Search for the cell housing the specified text and yield its [x, y] center coordinate. 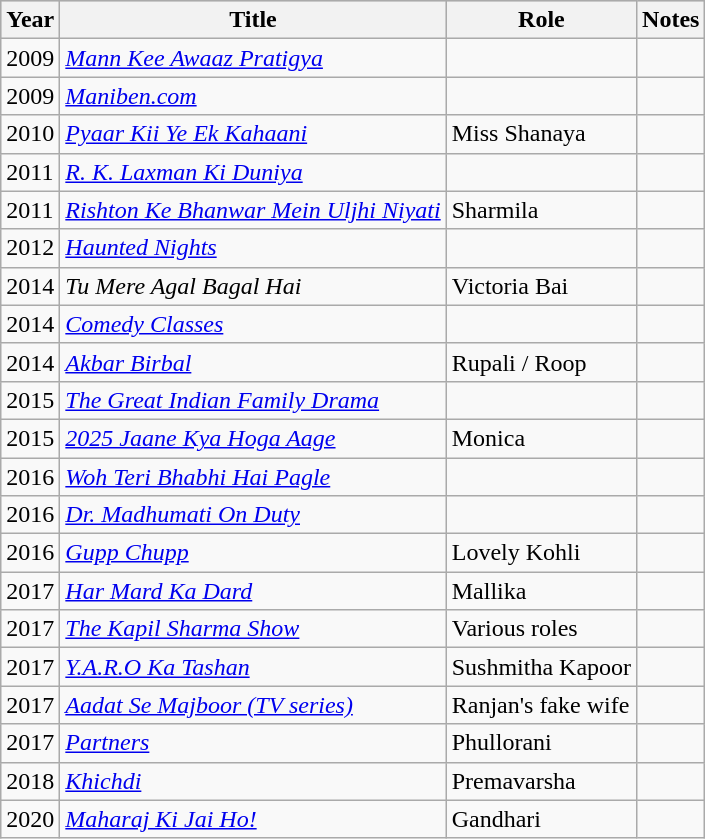
2020 [30, 819]
Maniben.com [253, 96]
Aadat Se Majboor (TV series) [253, 705]
2018 [30, 781]
Miss Shanaya [541, 134]
Akbar Birbal [253, 362]
Sharmila [541, 210]
Phullorani [541, 743]
Har Mard Ka Dard [253, 591]
2010 [30, 134]
R. K. Laxman Ki Duniya [253, 172]
Gupp Chupp [253, 553]
Rupali / Roop [541, 362]
Monica [541, 438]
Partners [253, 743]
Ranjan's fake wife [541, 705]
Mallika [541, 591]
Premavarsha [541, 781]
Khichdi [253, 781]
Title [253, 20]
Haunted Nights [253, 248]
Rishton Ke Bhanwar Mein Uljhi Niyati [253, 210]
Tu Mere Agal Bagal Hai [253, 286]
Dr. Madhumati On Duty [253, 515]
Y.A.R.O Ka Tashan [253, 667]
The Great Indian Family Drama [253, 400]
Gandhari [541, 819]
Notes [671, 20]
Role [541, 20]
Sushmitha Kapoor [541, 667]
Victoria Bai [541, 286]
2025 Jaane Kya Hoga Aage [253, 438]
2012 [30, 248]
Year [30, 20]
Maharaj Ki Jai Ho! [253, 819]
Woh Teri Bhabhi Hai Pagle [253, 477]
Mann Kee Awaaz Pratigya [253, 58]
Various roles [541, 629]
Pyaar Kii Ye Ek Kahaani [253, 134]
The Kapil Sharma Show [253, 629]
Comedy Classes [253, 324]
Lovely Kohli [541, 553]
